Identify which cell holds the provided text, then report its [X, Y] central coordinate. 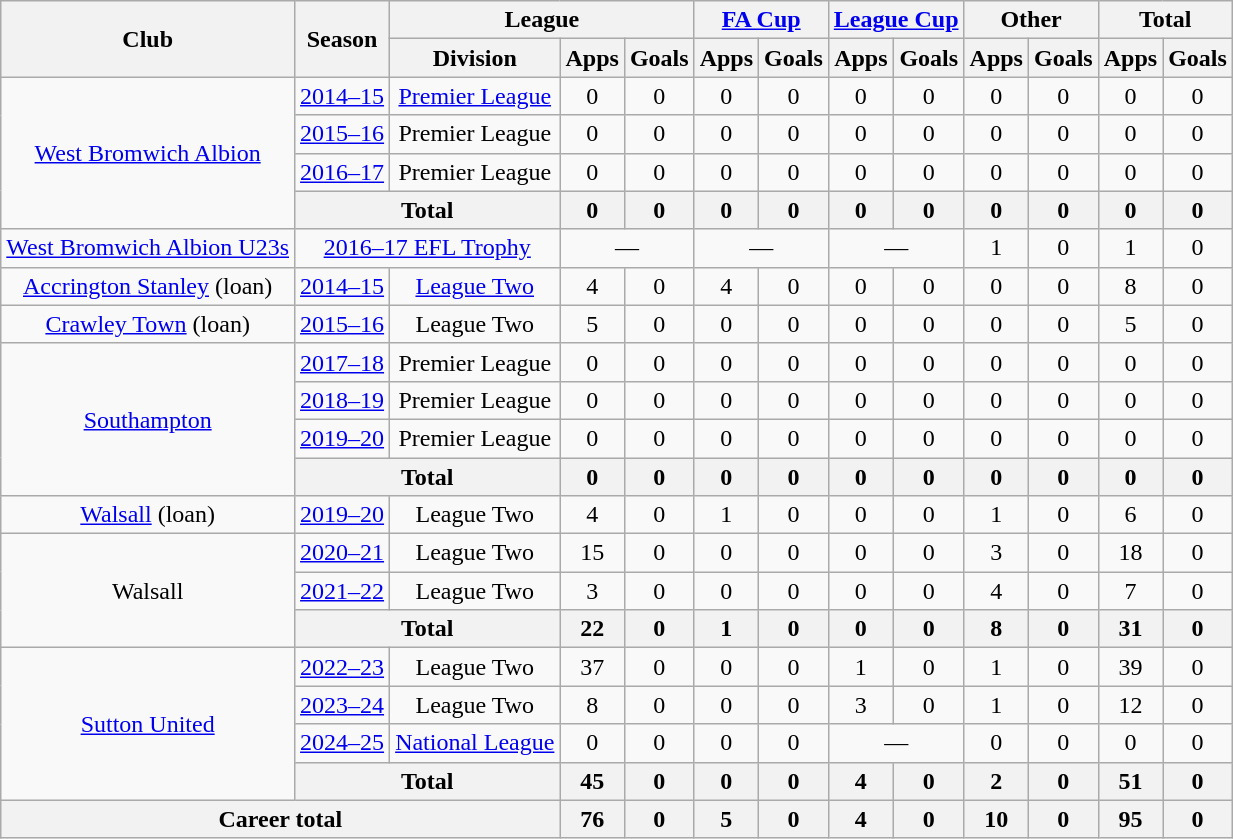
Season [342, 39]
League [542, 20]
22 [592, 629]
Accrington Stanley (loan) [148, 286]
2016–17 EFL Trophy [428, 248]
Club [148, 39]
39 [1130, 667]
2020–21 [342, 553]
95 [1130, 819]
2022–23 [342, 667]
National League [475, 743]
10 [996, 819]
Sutton United [148, 724]
2023–24 [342, 705]
2017–18 [342, 362]
Walsall (loan) [148, 515]
15 [592, 553]
7 [1130, 591]
2021–22 [342, 591]
51 [1130, 781]
Walsall [148, 591]
2016–17 [342, 172]
37 [592, 667]
West Bromwich Albion U23s [148, 248]
2024–25 [342, 743]
FA Cup [761, 20]
West Bromwich Albion [148, 153]
Career total [280, 819]
2 [996, 781]
31 [1130, 629]
Crawley Town (loan) [148, 324]
6 [1130, 515]
Southampton [148, 419]
League Cup [896, 20]
Other [1031, 20]
18 [1130, 553]
2018–19 [342, 400]
45 [592, 781]
12 [1130, 705]
Division [475, 58]
76 [592, 819]
